Identify which cell holds the provided text, then report its (x, y) central coordinate. 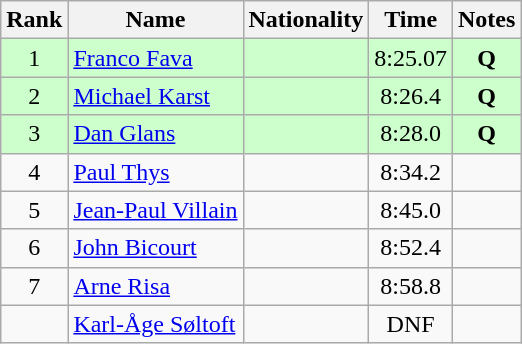
Notes (486, 20)
8:28.0 (411, 134)
Franco Fava (156, 58)
6 (34, 248)
4 (34, 172)
8:26.4 (411, 96)
7 (34, 286)
2 (34, 96)
8:45.0 (411, 210)
3 (34, 134)
Paul Thys (156, 172)
Jean-Paul Villain (156, 210)
Time (411, 20)
Michael Karst (156, 96)
Name (156, 20)
Arne Risa (156, 286)
8:34.2 (411, 172)
Rank (34, 20)
Dan Glans (156, 134)
John Bicourt (156, 248)
8:25.07 (411, 58)
8:52.4 (411, 248)
Nationality (306, 20)
DNF (411, 324)
1 (34, 58)
5 (34, 210)
Karl-Åge Søltoft (156, 324)
8:58.8 (411, 286)
